Scan for the cell matching the given text and deliver its [X, Y] coordinate at center. 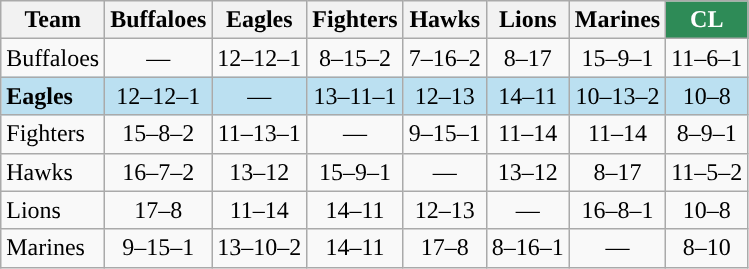
13–11–1 [355, 96]
11–6–1 [707, 58]
15–8–2 [158, 134]
11–5–2 [707, 172]
8–15–2 [355, 58]
8–9–1 [707, 134]
7–16–2 [444, 58]
16–8–1 [617, 210]
16–7–2 [158, 172]
10–13–2 [617, 96]
Team [53, 20]
CL [707, 20]
11–13–1 [260, 134]
8–10 [707, 248]
13–10–2 [260, 248]
8–16–1 [528, 248]
